Output the (x, y) coordinate of the center of the cell containing the given text.  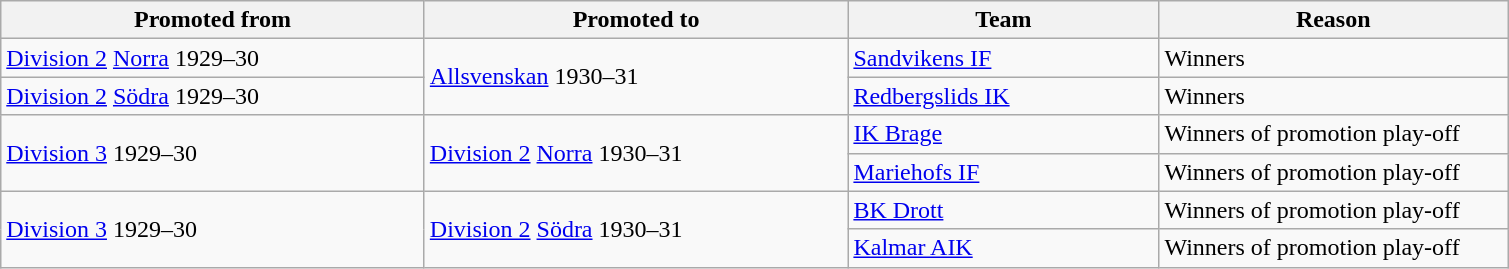
Mariehofs IF (1004, 172)
Reason (1334, 20)
Team (1004, 20)
Division 2 Södra 1930–31 (636, 229)
Promoted to (636, 20)
Division 2 Norra 1929–30 (213, 58)
Division 2 Södra 1929–30 (213, 96)
Promoted from (213, 20)
IK Brage (1004, 134)
Sandvikens IF (1004, 58)
Allsvenskan 1930–31 (636, 77)
Kalmar AIK (1004, 248)
BK Drott (1004, 210)
Division 2 Norra 1930–31 (636, 153)
Redbergslids IK (1004, 96)
